Determine the [x, y] coordinate at the center of the cell enclosing the given text.  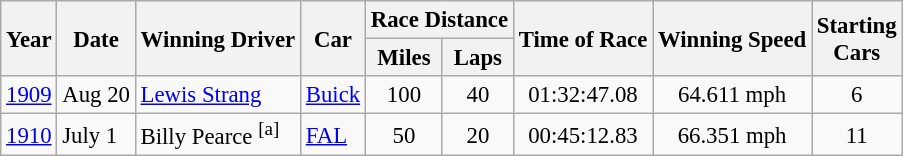
01:32:47.08 [582, 95]
20 [478, 135]
1909 [29, 95]
Aug 20 [96, 95]
6 [857, 95]
Year [29, 38]
Buick [332, 95]
66.351 mph [732, 135]
Miles [404, 58]
Billy Pearce [a] [218, 135]
FAL [332, 135]
July 1 [96, 135]
100 [404, 95]
Car [332, 38]
StartingCars [857, 38]
Winning Speed [732, 38]
Winning Driver [218, 38]
40 [478, 95]
64.611 mph [732, 95]
11 [857, 135]
00:45:12.83 [582, 135]
1910 [29, 135]
Time of Race [582, 38]
Laps [478, 58]
Lewis Strang [218, 95]
Date [96, 38]
50 [404, 135]
Race Distance [439, 20]
